Identify which cell holds the provided text, then report its (X, Y) central coordinate. 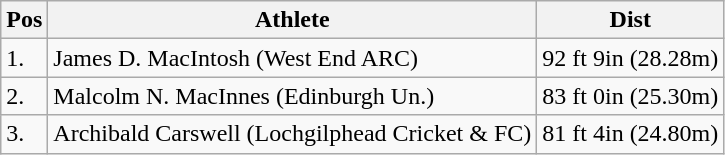
Athlete (292, 20)
Dist (630, 20)
Pos (24, 20)
Archibald Carswell (Lochgilphead Cricket & FC) (292, 134)
Malcolm N. MacInnes (Edinburgh Un.) (292, 96)
James D. MacIntosh (West End ARC) (292, 58)
2. (24, 96)
1. (24, 58)
81 ft 4in (24.80m) (630, 134)
3. (24, 134)
92 ft 9in (28.28m) (630, 58)
83 ft 0in (25.30m) (630, 96)
